Search for the cell housing the specified text and yield its [x, y] center coordinate. 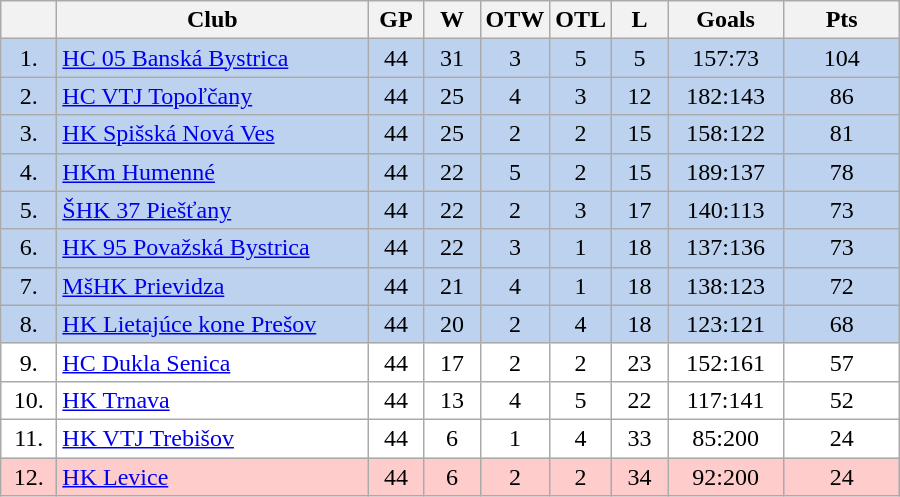
86 [842, 96]
140:113 [726, 210]
104 [842, 58]
137:136 [726, 248]
1. [29, 58]
ŠHK 37 Piešťany [212, 210]
72 [842, 286]
158:122 [726, 134]
OTL [581, 20]
HC VTJ Topoľčany [212, 96]
12. [29, 477]
MšHK Prievidza [212, 286]
78 [842, 172]
HC 05 Banská Bystrica [212, 58]
HKm Humenné [212, 172]
52 [842, 400]
10. [29, 400]
152:161 [726, 362]
182:143 [726, 96]
GP [396, 20]
HK Levice [212, 477]
W [452, 20]
4. [29, 172]
9. [29, 362]
138:123 [726, 286]
HK 95 Považská Bystrica [212, 248]
HK Trnava [212, 400]
157:73 [726, 58]
6. [29, 248]
68 [842, 324]
2. [29, 96]
81 [842, 134]
13 [452, 400]
20 [452, 324]
11. [29, 438]
L [640, 20]
HK Lietajúce kone Prešov [212, 324]
7. [29, 286]
21 [452, 286]
8. [29, 324]
85:200 [726, 438]
23 [640, 362]
OTW [515, 20]
Goals [726, 20]
HK VTJ Trebišov [212, 438]
123:121 [726, 324]
117:141 [726, 400]
HK Spišská Nová Ves [212, 134]
12 [640, 96]
3. [29, 134]
189:137 [726, 172]
HC Dukla Senica [212, 362]
Pts [842, 20]
92:200 [726, 477]
34 [640, 477]
5. [29, 210]
57 [842, 362]
31 [452, 58]
33 [640, 438]
Club [212, 20]
